Identify which cell holds the provided text, then report its [x, y] central coordinate. 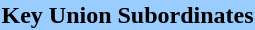
Key Union Subordinates [128, 15]
